Find where the given text appears and provide that cell's center as [x, y] coordinate. 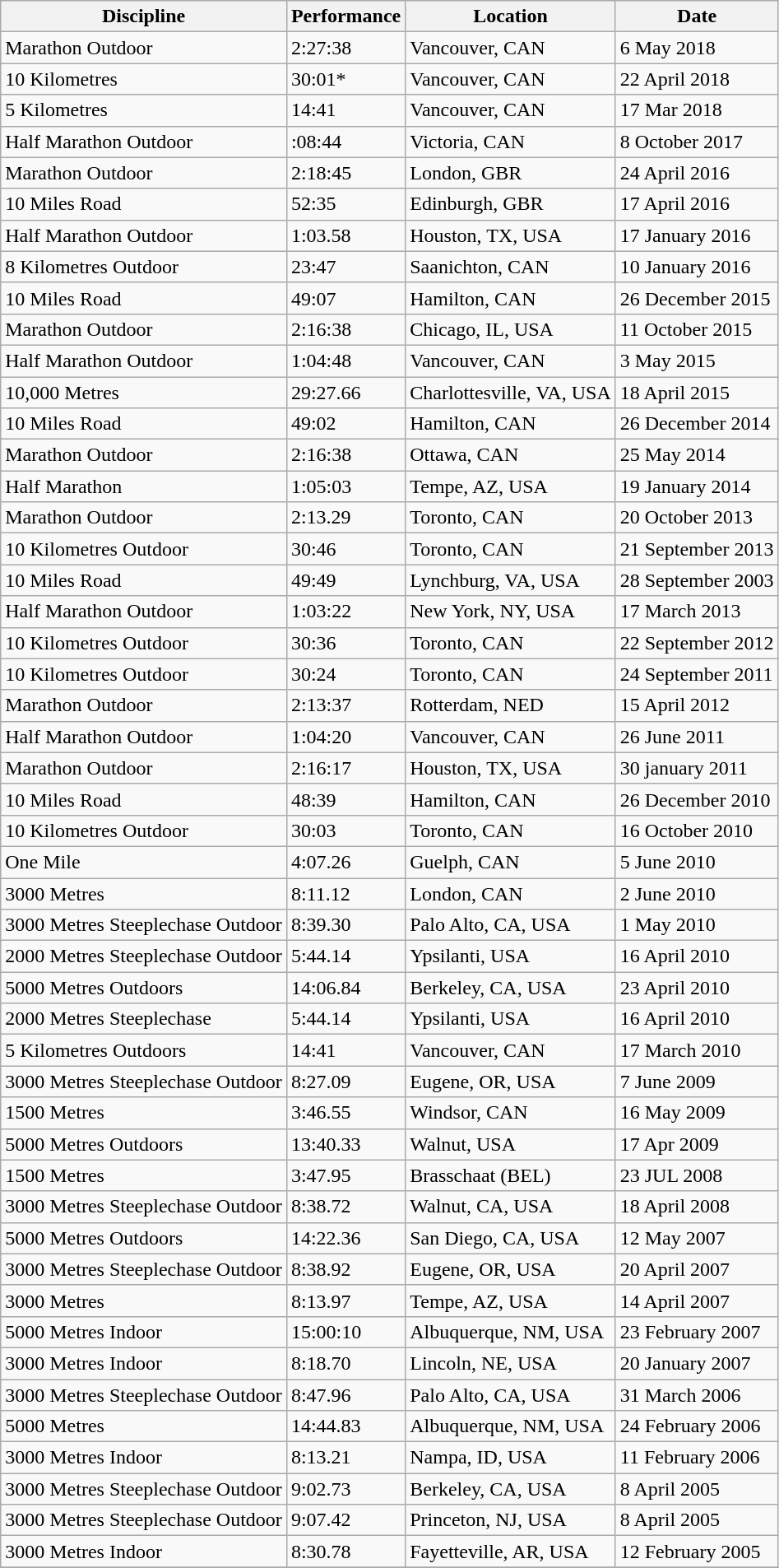
Lynchburg, VA, USA [511, 580]
52:35 [345, 204]
1 May 2010 [697, 925]
8:30.78 [345, 1552]
1:04:48 [345, 361]
15:00:10 [345, 1332]
3:46.55 [345, 1113]
13:40.33 [345, 1144]
30:03 [345, 831]
12 February 2005 [697, 1552]
8:13.21 [345, 1458]
18 April 2008 [697, 1207]
26 December 2010 [697, 799]
Guelph, CAN [511, 862]
14:22.36 [345, 1238]
2000 Metres Steeplechase [144, 1019]
Victoria, CAN [511, 142]
16 May 2009 [697, 1113]
London, GBR [511, 173]
8:18.70 [345, 1363]
8 October 2017 [697, 142]
29:27.66 [345, 393]
Performance [345, 16]
8:27.09 [345, 1082]
17 March 2010 [697, 1050]
49:07 [345, 298]
8:38.92 [345, 1269]
Date [697, 16]
22 April 2018 [697, 79]
28 September 2003 [697, 580]
11 October 2015 [697, 329]
5 June 2010 [697, 862]
5 Kilometres Outdoors [144, 1050]
30:24 [345, 674]
1:04:20 [345, 737]
8:11.12 [345, 893]
16 October 2010 [697, 831]
Brasschaat (BEL) [511, 1175]
31 March 2006 [697, 1395]
Nampa, ID, USA [511, 1458]
1:03.58 [345, 235]
30:46 [345, 549]
23 February 2007 [697, 1332]
17 April 2016 [697, 204]
48:39 [345, 799]
Edinburgh, GBR [511, 204]
8:47.96 [345, 1395]
17 January 2016 [697, 235]
20 April 2007 [697, 1269]
49:02 [345, 424]
Half Marathon [144, 486]
14:44.83 [345, 1426]
12 May 2007 [697, 1238]
11 February 2006 [697, 1458]
7 June 2009 [697, 1082]
5000 Metres [144, 1426]
49:49 [345, 580]
2:13:37 [345, 705]
New York, NY, USA [511, 612]
23 April 2010 [697, 988]
6 May 2018 [697, 48]
15 April 2012 [697, 705]
9:07.42 [345, 1520]
Rotterdam, NED [511, 705]
14 April 2007 [697, 1300]
2:27:38 [345, 48]
London, CAN [511, 893]
22 September 2012 [697, 643]
1:05:03 [345, 486]
17 March 2013 [697, 612]
:08:44 [345, 142]
9:02.73 [345, 1489]
Location [511, 16]
Discipline [144, 16]
Charlottesville, VA, USA [511, 393]
3 May 2015 [697, 361]
Windsor, CAN [511, 1113]
20 January 2007 [697, 1363]
5 Kilometres [144, 110]
25 May 2014 [697, 455]
One Mile [144, 862]
Saanichton, CAN [511, 267]
Ottawa, CAN [511, 455]
San Diego, CA, USA [511, 1238]
10,000 Metres [144, 393]
23 JUL 2008 [697, 1175]
30:01* [345, 79]
Walnut, CA, USA [511, 1207]
14:06.84 [345, 988]
20 October 2013 [697, 518]
1:03:22 [345, 612]
17 Apr 2009 [697, 1144]
4:07.26 [345, 862]
19 January 2014 [697, 486]
Walnut, USA [511, 1144]
24 February 2006 [697, 1426]
17 Mar 2018 [697, 110]
2:13.29 [345, 518]
5000 Metres Indoor [144, 1332]
30:36 [345, 643]
26 December 2015 [697, 298]
21 September 2013 [697, 549]
Lincoln, NE, USA [511, 1363]
18 April 2015 [697, 393]
2:16:17 [345, 768]
2000 Metres Steeplechase Outdoor [144, 956]
8:38.72 [345, 1207]
26 December 2014 [697, 424]
24 April 2016 [697, 173]
24 September 2011 [697, 674]
Chicago, IL, USA [511, 329]
10 January 2016 [697, 267]
Princeton, NJ, USA [511, 1520]
30 january 2011 [697, 768]
8:13.97 [345, 1300]
8:39.30 [345, 925]
10 Kilometres [144, 79]
2:18:45 [345, 173]
26 June 2011 [697, 737]
23:47 [345, 267]
2 June 2010 [697, 893]
3:47.95 [345, 1175]
8 Kilometres Outdoor [144, 267]
Fayetteville, AR, USA [511, 1552]
